Return (x, y) of the center of cell containing provided text 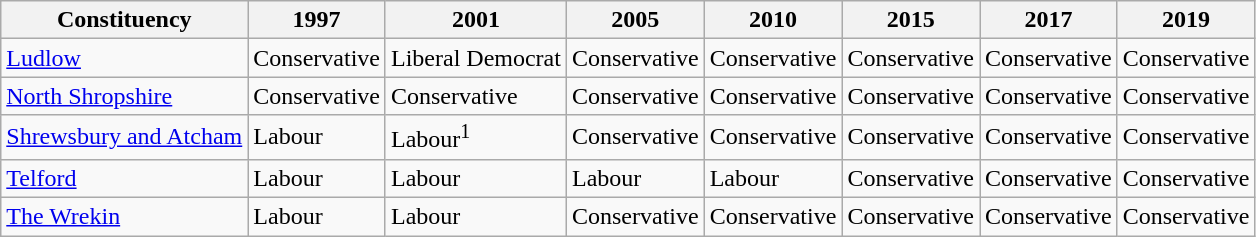
Shrewsbury and Atcham (124, 138)
2017 (1049, 20)
Labour1 (476, 138)
Liberal Democrat (476, 58)
2005 (635, 20)
2015 (911, 20)
1997 (317, 20)
Telford (124, 178)
Constituency (124, 20)
2001 (476, 20)
2019 (1186, 20)
North Shropshire (124, 96)
2010 (773, 20)
The Wrekin (124, 217)
Ludlow (124, 58)
